Determine the (x, y) coordinate at the center of the cell enclosing the given text.  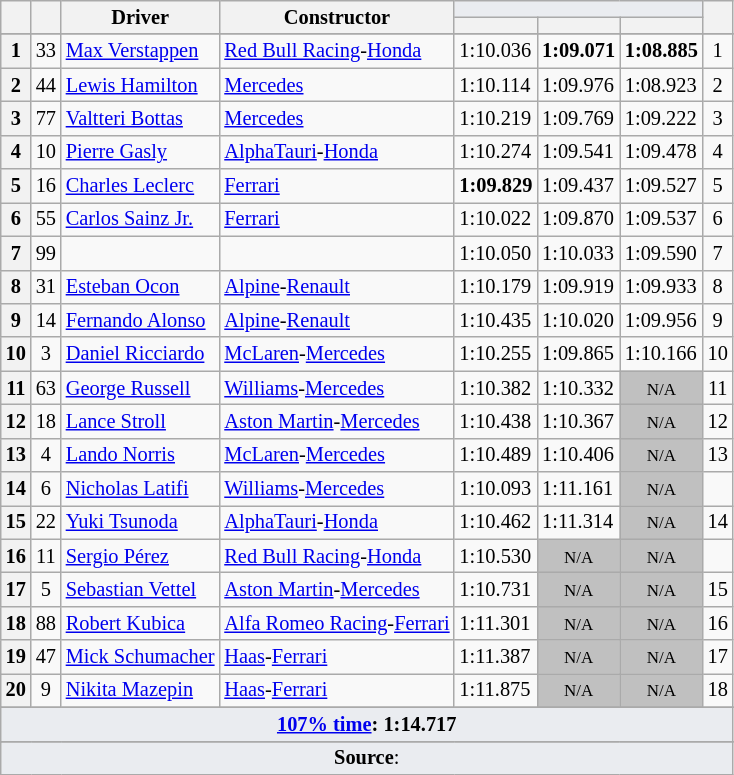
55 (46, 219)
1:10.489 (496, 455)
Carlos Sainz Jr. (140, 219)
1:10.033 (578, 253)
Lewis Hamilton (140, 85)
Robert Kubica (140, 623)
1:10.036 (496, 51)
47 (46, 657)
88 (46, 623)
Constructor (336, 17)
1:09.537 (662, 219)
31 (46, 287)
1:09.829 (496, 186)
Max Verstappen (140, 51)
Sebastian Vettel (140, 589)
1:10.438 (496, 421)
Pierre Gasly (140, 152)
1:10.274 (496, 152)
1:10.332 (578, 388)
1:10.166 (662, 354)
1:09.956 (662, 320)
1:10.114 (496, 85)
1:10.530 (496, 556)
1:08.923 (662, 85)
1:11.161 (578, 489)
1:10.093 (496, 489)
1:10.219 (496, 118)
1:10.050 (496, 253)
1:10.367 (578, 421)
1:11.875 (496, 690)
1:11.387 (496, 657)
Mick Schumacher (140, 657)
Daniel Ricciardo (140, 354)
1:09.870 (578, 219)
1:10.382 (496, 388)
1:09.590 (662, 253)
Source: (367, 758)
1:10.022 (496, 219)
1:11.301 (496, 623)
1:09.865 (578, 354)
Valtteri Bottas (140, 118)
1:09.478 (662, 152)
1:09.976 (578, 85)
22 (46, 522)
19 (16, 657)
1:09.527 (662, 186)
99 (46, 253)
77 (46, 118)
Esteban Ocon (140, 287)
1:08.885 (662, 51)
Nicholas Latifi (140, 489)
1:09.437 (578, 186)
Yuki Tsunoda (140, 522)
Fernando Alonso (140, 320)
1:09.071 (578, 51)
1:10.406 (578, 455)
1:10.020 (578, 320)
Lance Stroll (140, 421)
63 (46, 388)
1:10.462 (496, 522)
1:11.314 (578, 522)
1:09.919 (578, 287)
44 (46, 85)
1:10.731 (496, 589)
20 (16, 690)
1:10.255 (496, 354)
Alfa Romeo Racing-Ferrari (336, 623)
33 (46, 51)
George Russell (140, 388)
1:09.541 (578, 152)
1:10.435 (496, 320)
1:09.933 (662, 287)
Charles Leclerc (140, 186)
Nikita Mazepin (140, 690)
1:10.179 (496, 287)
Sergio Pérez (140, 556)
Driver (140, 17)
107% time: 1:14.717 (367, 724)
1:09.769 (578, 118)
Lando Norris (140, 455)
1:09.222 (662, 118)
